Scan for the cell matching the given text and deliver its [X, Y] coordinate at center. 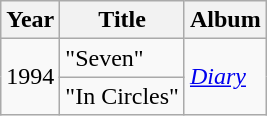
Title [122, 20]
Diary [225, 77]
Album [225, 20]
"Seven" [122, 58]
1994 [30, 77]
"In Circles" [122, 96]
Year [30, 20]
